Return [x, y] of the center of cell containing provided text 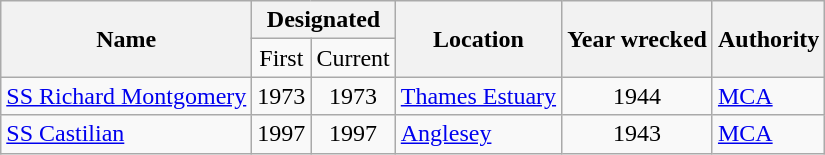
SS Richard Montgomery [126, 96]
Authority [768, 39]
Location [478, 39]
Designated [324, 20]
Year wrecked [638, 39]
First [282, 58]
Name [126, 39]
1943 [638, 134]
Thames Estuary [478, 96]
Current [353, 58]
Anglesey [478, 134]
SS Castilian [126, 134]
1944 [638, 96]
